Scan for the cell matching the given text and deliver its (X, Y) coordinate at center. 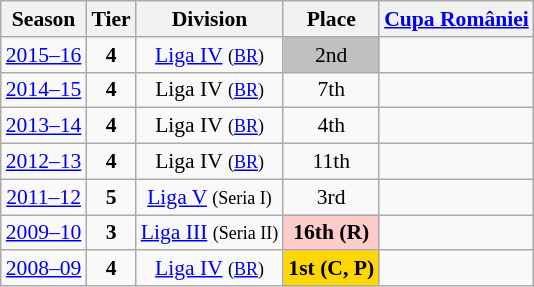
Season (44, 19)
7th (331, 90)
2012–13 (44, 162)
Liga V (Seria I) (210, 197)
Division (210, 19)
1st (C, P) (331, 269)
2013–14 (44, 126)
5 (110, 197)
11th (331, 162)
3 (110, 233)
2008–09 (44, 269)
Cupa României (456, 19)
Place (331, 19)
2015–16 (44, 55)
2nd (331, 55)
Liga III (Seria II) (210, 233)
2009–10 (44, 233)
16th (R) (331, 233)
4th (331, 126)
2014–15 (44, 90)
Tier (110, 19)
3rd (331, 197)
2011–12 (44, 197)
